Scan for the cell matching the given text and deliver its [x, y] coordinate at center. 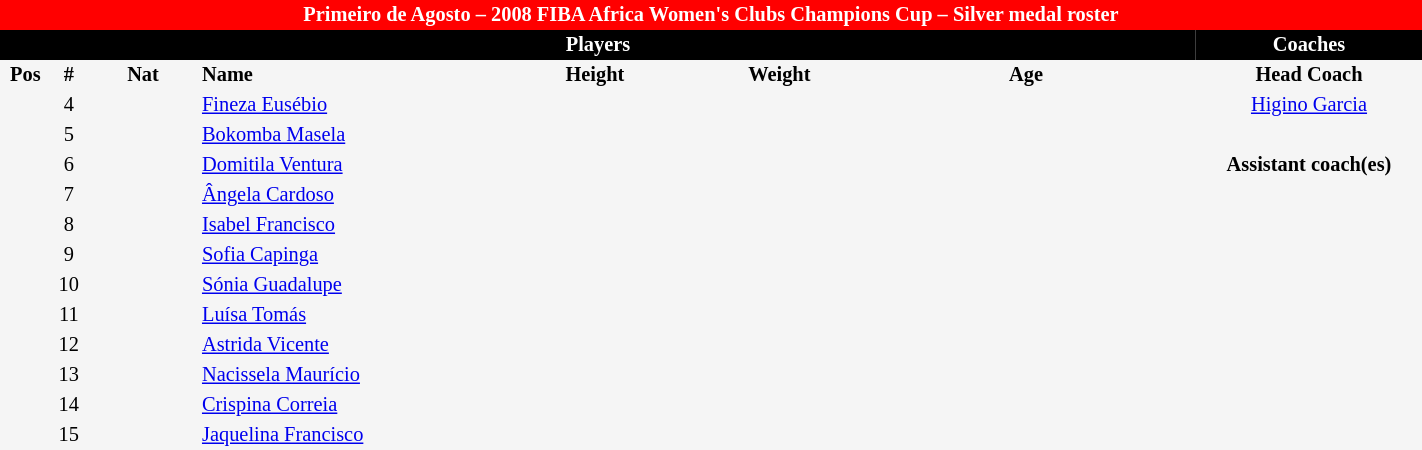
13 [69, 375]
Luísa Tomás [343, 315]
Head Coach [1309, 75]
Domitila Ventura [343, 165]
Pos [26, 75]
6 [69, 165]
Astrida Vicente [343, 345]
Isabel Francisco [343, 225]
Primeiro de Agosto – 2008 FIBA Africa Women's Clubs Champions Cup – Silver medal roster [711, 15]
5 [69, 135]
Assistant coach(es) [1309, 165]
8 [69, 225]
Ângela Cardoso [343, 195]
12 [69, 345]
11 [69, 315]
Fineza Eusébio [343, 105]
Sofia Capinga [343, 255]
# [69, 75]
Coaches [1309, 45]
Nacissela Maurício [343, 375]
Height [595, 75]
10 [69, 285]
Bokomba Masela [343, 135]
Crispina Correia [343, 405]
4 [69, 105]
Nat [143, 75]
Weight [780, 75]
Players [598, 45]
Name [343, 75]
14 [69, 405]
9 [69, 255]
7 [69, 195]
Jaquelina Francisco [343, 435]
15 [69, 435]
Age [1026, 75]
Sónia Guadalupe [343, 285]
Higino Garcia [1309, 105]
